Provide the (x, y) coordinate of the cell's center where the given text is located.  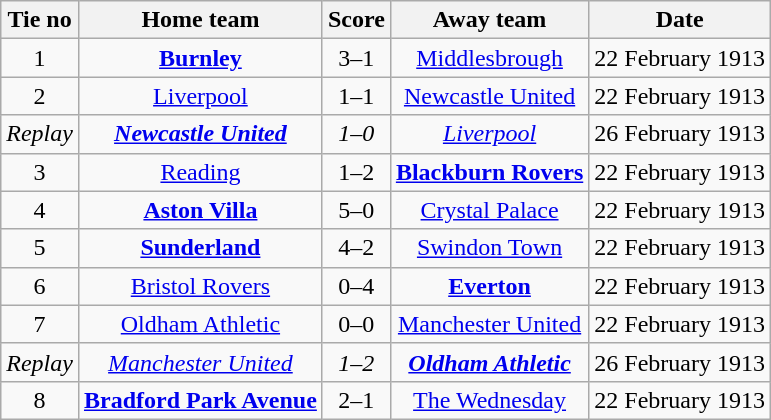
Sunderland (200, 248)
8 (40, 400)
Bradford Park Avenue (200, 400)
5 (40, 248)
Bristol Rovers (200, 286)
Reading (200, 172)
4 (40, 210)
3–1 (356, 58)
Away team (489, 20)
4–2 (356, 248)
Home team (200, 20)
Swindon Town (489, 248)
1–0 (356, 134)
Aston Villa (200, 210)
2 (40, 96)
1–1 (356, 96)
Date (680, 20)
Score (356, 20)
3 (40, 172)
Blackburn Rovers (489, 172)
Everton (489, 286)
Middlesbrough (489, 58)
5–0 (356, 210)
Tie no (40, 20)
The Wednesday (489, 400)
0–4 (356, 286)
Crystal Palace (489, 210)
7 (40, 324)
6 (40, 286)
Burnley (200, 58)
0–0 (356, 324)
1 (40, 58)
2–1 (356, 400)
